Identify which cell holds the provided text, then report its [x, y] central coordinate. 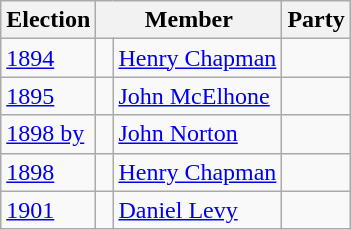
1898 [48, 172]
Election [48, 20]
1895 [48, 96]
John Norton [198, 134]
1901 [48, 210]
1894 [48, 58]
Party [316, 20]
1898 by [48, 134]
Daniel Levy [198, 210]
John McElhone [198, 96]
Member [189, 20]
